Scan for the cell matching the given text and deliver its (x, y) coordinate at center. 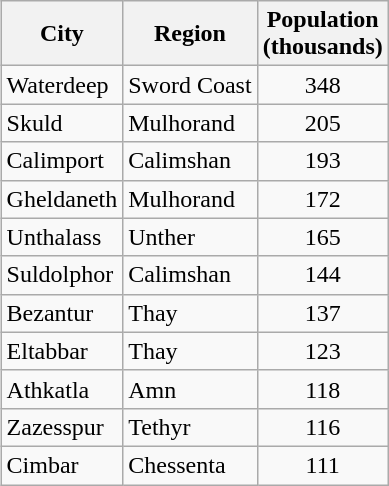
Eltabbar (62, 351)
Waterdeep (62, 85)
144 (322, 275)
Bezantur (62, 313)
Region (190, 34)
Sword Coast (190, 85)
Cimbar (62, 465)
Suldolphor (62, 275)
Tethyr (190, 427)
123 (322, 351)
116 (322, 427)
165 (322, 237)
Chessenta (190, 465)
348 (322, 85)
Gheldaneth (62, 199)
Amn (190, 389)
Unthalass (62, 237)
Zazesspur (62, 427)
193 (322, 161)
Skuld (62, 123)
111 (322, 465)
205 (322, 123)
Calimport (62, 161)
Athkatla (62, 389)
Population(thousands) (322, 34)
City (62, 34)
172 (322, 199)
137 (322, 313)
Unther (190, 237)
118 (322, 389)
